Find where the given text appears and provide that cell's center as (x, y) coordinate. 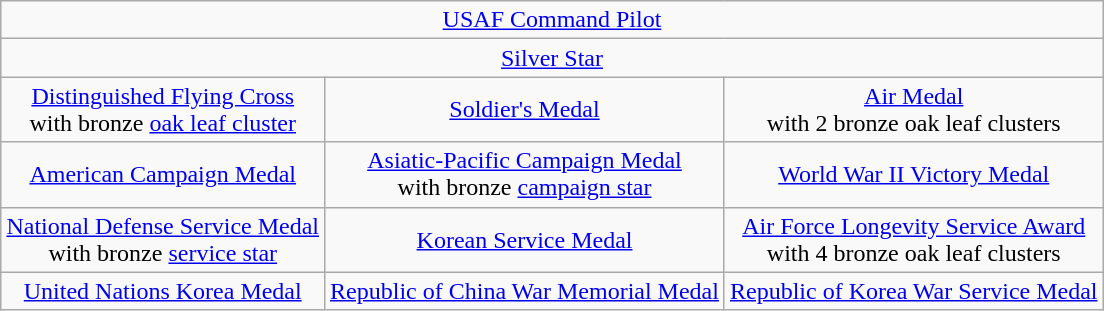
Republic of China War Memorial Medal (525, 291)
Soldier's Medal (525, 110)
Distinguished Flying Crosswith bronze oak leaf cluster (163, 110)
National Defense Service Medalwith bronze service star (163, 240)
USAF Command Pilot (552, 20)
World War II Victory Medal (914, 174)
Korean Service Medal (525, 240)
American Campaign Medal (163, 174)
Asiatic-Pacific Campaign Medalwith bronze campaign star (525, 174)
Air Medalwith 2 bronze oak leaf clusters (914, 110)
Air Force Longevity Service Awardwith 4 bronze oak leaf clusters (914, 240)
Republic of Korea War Service Medal (914, 291)
Silver Star (552, 58)
United Nations Korea Medal (163, 291)
